Capture the cell that displays the provided text and extract its [x, y] central coordinate. 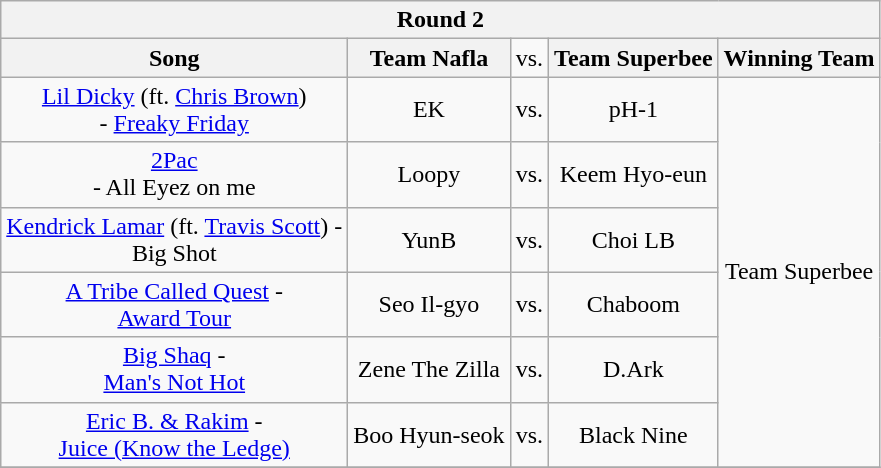
2Pac - All Eyez on me [174, 174]
EK [429, 110]
pH-1 [634, 110]
YunB [429, 240]
Lil Dicky (ft. Chris Brown) - Freaky Friday [174, 110]
Loopy [429, 174]
Choi LB [634, 240]
Round 2 [440, 20]
Kendrick Lamar (ft. Travis Scott) - Big Shot [174, 240]
Seo Il-gyo [429, 304]
Big Shaq - Man's Not Hot [174, 370]
Winning Team [799, 58]
Team Nafla [429, 58]
Keem Hyo-eun [634, 174]
Eric B. & Rakim - Juice (Know the Ledge) [174, 434]
Song [174, 58]
Zene The Zilla [429, 370]
Chaboom [634, 304]
Black Nine [634, 434]
D.Ark [634, 370]
A Tribe Called Quest - Award Tour [174, 304]
Boo Hyun-seok [429, 434]
